Output the [x, y] coordinate of the center of the cell containing the given text.  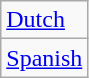
Dutch [44, 20]
Spanish [44, 58]
